Return (x, y) of the center of cell containing provided text 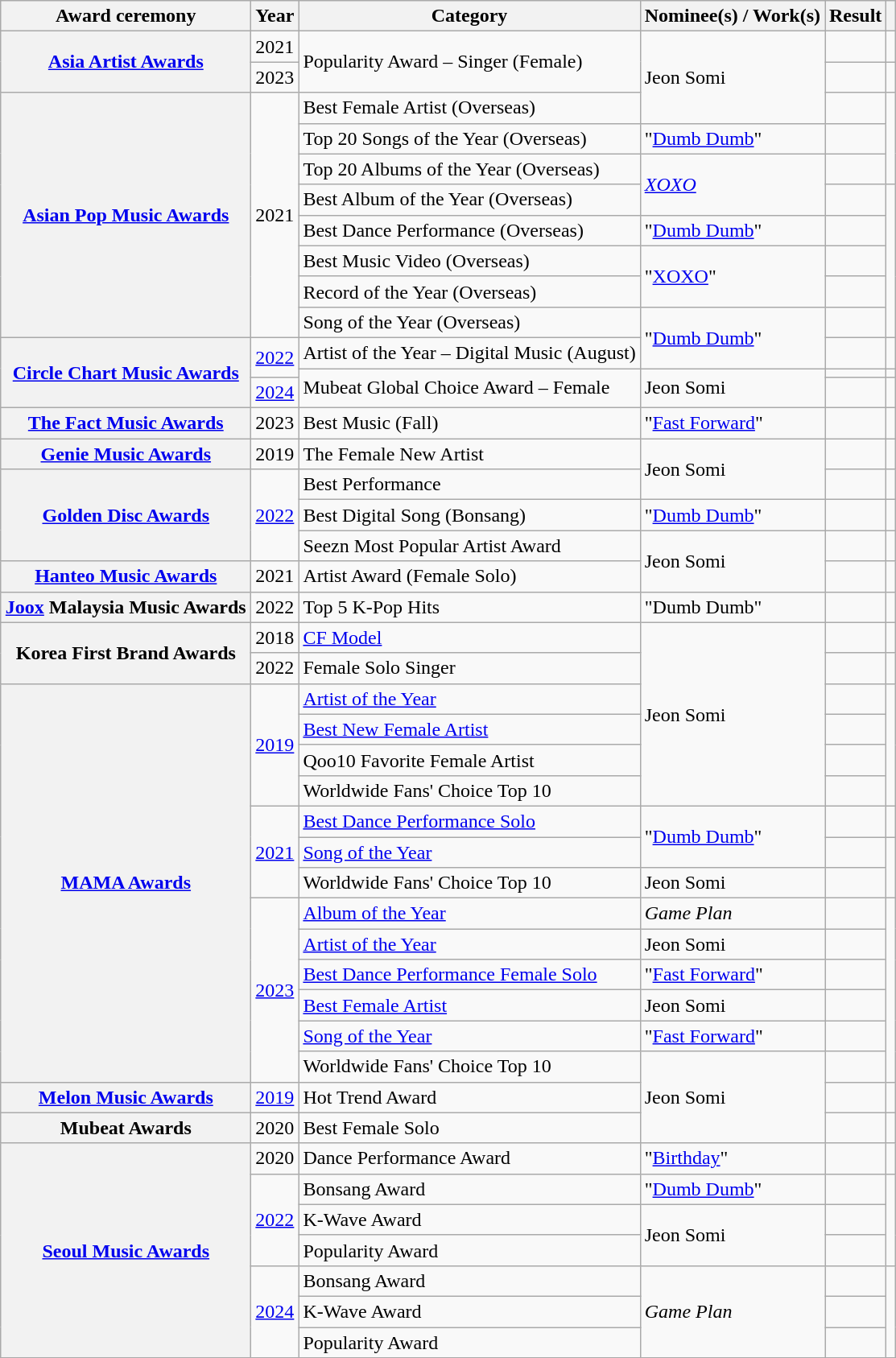
Golden Disc Awards (126, 515)
Best Dance Performance Female Solo (469, 975)
The Female New Artist (469, 454)
2018 (275, 638)
Best Female Artist (469, 1005)
Dance Performance Award (469, 1158)
Asia Artist Awards (126, 62)
Popularity Award – Singer (Female) (469, 62)
Top 20 Songs of the Year (Overseas) (469, 138)
Hanteo Music Awards (126, 576)
Seoul Music Awards (126, 1250)
Melon Music Awards (126, 1097)
Record of the Year (Overseas) (469, 291)
Best Female Solo (469, 1128)
Artist of the Year – Digital Music (August) (469, 353)
Nominee(s) / Work(s) (733, 16)
Song of the Year (Overseas) (469, 322)
Best Music (Fall) (469, 423)
Best Digital Song (Bonsang) (469, 515)
Result (855, 16)
Genie Music Awards (126, 454)
Top 5 K-Pop Hits (469, 607)
Mubeat Global Choice Award – Female (469, 388)
XOXO (733, 184)
Award ceremony (126, 16)
"Birthday" (733, 1158)
Top 20 Albums of the Year (Overseas) (469, 169)
Best Album of the Year (Overseas) (469, 200)
Qoo10 Favorite Female Artist (469, 760)
Best Performance (469, 485)
Best Female Artist (Overseas) (469, 108)
The Fact Music Awards (126, 423)
Korea First Brand Awards (126, 653)
Best Music Video (Overseas) (469, 261)
Artist Award (Female Solo) (469, 576)
Seezn Most Popular Artist Award (469, 546)
Circle Chart Music Awards (126, 372)
Album of the Year (469, 914)
Best New Female Artist (469, 729)
Hot Trend Award (469, 1097)
Category (469, 16)
Joox Malaysia Music Awards (126, 607)
Asian Pop Music Awards (126, 215)
Mubeat Awards (126, 1128)
Year (275, 16)
Best Dance Performance Solo (469, 821)
CF Model (469, 638)
Best Dance Performance (Overseas) (469, 230)
"XOXO" (733, 276)
Female Solo Singer (469, 668)
MAMA Awards (126, 882)
